Capture the cell that displays the provided text and extract its (X, Y) central coordinate. 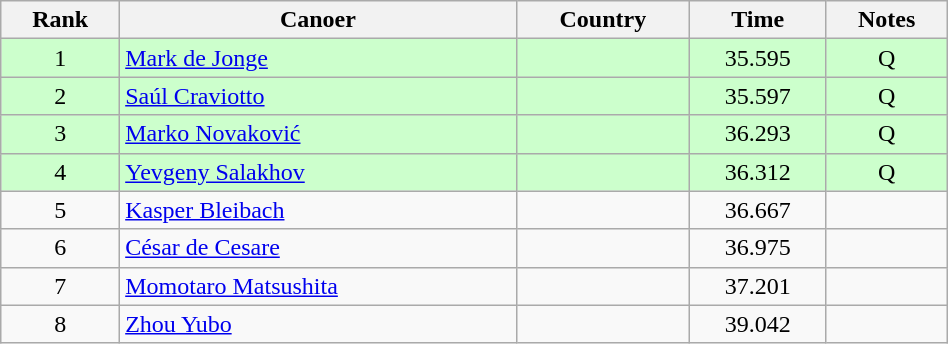
36.293 (758, 134)
Canoer (318, 20)
Saúl Craviotto (318, 96)
36.975 (758, 248)
1 (60, 58)
3 (60, 134)
7 (60, 286)
35.595 (758, 58)
5 (60, 210)
Zhou Yubo (318, 324)
37.201 (758, 286)
Country (602, 20)
8 (60, 324)
36.667 (758, 210)
Mark de Jonge (318, 58)
Yevgeny Salakhov (318, 172)
Notes (886, 20)
Marko Novaković (318, 134)
39.042 (758, 324)
Rank (60, 20)
2 (60, 96)
35.597 (758, 96)
6 (60, 248)
Kasper Bleibach (318, 210)
Momotaro Matsushita (318, 286)
Time (758, 20)
36.312 (758, 172)
César de Cesare (318, 248)
4 (60, 172)
